Detect which cell encompasses the target text, then output its [x, y] center coordinate. 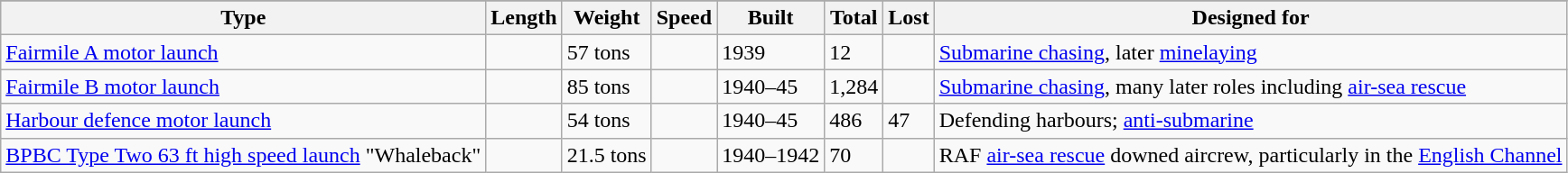
Type [244, 18]
Submarine chasing, many later roles including air-sea rescue [1250, 86]
21.5 tons [607, 155]
1,284 [854, 86]
RAF air-sea rescue downed aircrew, particularly in the English Channel [1250, 155]
1939 [771, 52]
85 tons [607, 86]
Length [524, 18]
54 tons [607, 121]
486 [854, 121]
Weight [607, 18]
Fairmile B motor launch [244, 86]
Built [771, 18]
Lost [909, 18]
Submarine chasing, later minelaying [1250, 52]
Fairmile A motor launch [244, 52]
70 [854, 155]
Designed for [1250, 18]
Harbour defence motor launch [244, 121]
Total [854, 18]
Defending harbours; anti-submarine [1250, 121]
12 [854, 52]
Speed [684, 18]
57 tons [607, 52]
47 [909, 121]
1940–1942 [771, 155]
BPBC Type Two 63 ft high speed launch "Whaleback" [244, 155]
